Locate the cell with the specified text and output its [x, y] center coordinate. 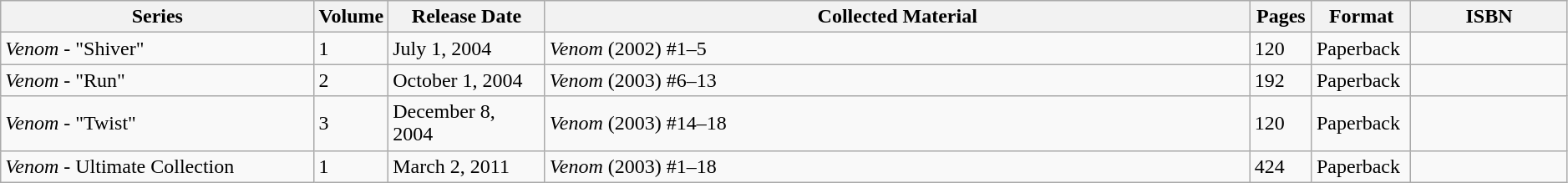
Release Date [467, 17]
Format [1361, 17]
424 [1281, 166]
Series [157, 17]
Collected Material [897, 17]
3 [351, 124]
Volume [351, 17]
March 2, 2011 [467, 166]
Venom (2003) #1–18 [897, 166]
Venom - "Run" [157, 80]
December 8, 2004 [467, 124]
Venom - Ultimate Collection [157, 166]
ISBN [1489, 17]
July 1, 2004 [467, 48]
Venom (2002) #1–5 [897, 48]
Venom - "Shiver" [157, 48]
Venom - "Twist" [157, 124]
192 [1281, 80]
October 1, 2004 [467, 80]
Venom (2003) #14–18 [897, 124]
Venom (2003) #6–13 [897, 80]
2 [351, 80]
Pages [1281, 17]
